Return [x, y] of the center of cell containing provided text 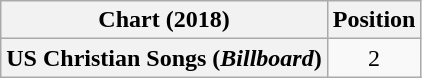
2 [374, 58]
US Christian Songs (Billboard) [164, 58]
Position [374, 20]
Chart (2018) [164, 20]
